For the text-containing cell, return its midpoint in (X, Y) coordinate format. 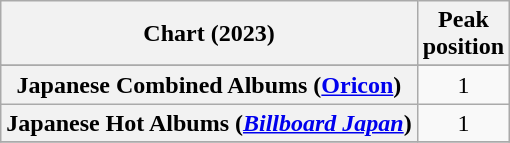
Chart (2023) (209, 34)
Peakposition (463, 34)
Japanese Combined Albums (Oricon) (209, 85)
Japanese Hot Albums (Billboard Japan) (209, 123)
